Scan for the cell matching the given text and deliver its (x, y) coordinate at center. 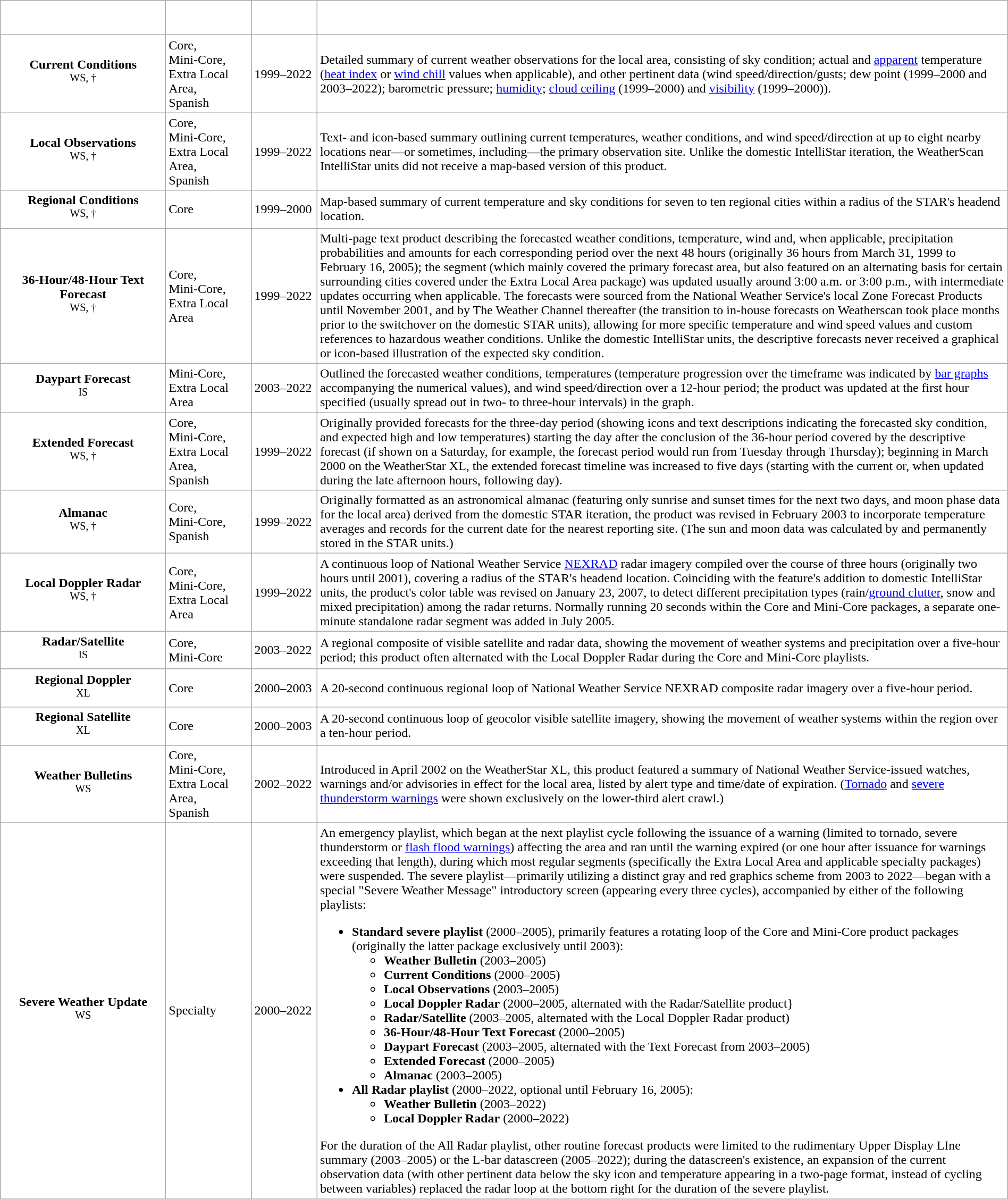
Description (662, 18)
Core,Mini-Core (208, 650)
Core,Mini-Core,Spanish (208, 522)
Current ConditionsWS, † (83, 74)
Radar/SatelliteIS (83, 650)
Local Doppler RadarWS, † (83, 592)
Segment (83, 18)
Map-based summary of current temperature and sky conditions for seven to ten regional cities within a radius of the STAR's headend location. (662, 209)
1999–2000 (284, 209)
Regional SatelliteXL (83, 726)
Weather BulletinsWS (83, 784)
Regional DopplerXL (83, 688)
AlmanacWS, † (83, 522)
Extended ForecastWS, † (83, 451)
36-Hour/48-Hour Text ForecastWS, † (83, 296)
Years active (284, 18)
2002–2022 (284, 784)
Severe Weather UpdateWS (83, 1011)
Package(s) included (208, 18)
Regional ConditionsWS, † (83, 209)
Local ObservationsWS, † (83, 152)
Specialty (208, 1011)
Daypart ForecastIS (83, 388)
2000–2022 (284, 1011)
Mini-Core,Extra Local Area (208, 388)
A 20-second continuous regional loop of National Weather Service NEXRAD composite radar imagery over a five-hour period. (662, 688)
A 20-second continuous loop of geocolor visible satellite imagery, showing the movement of weather systems within the region over a ten-hour period. (662, 726)
